Output the (x, y) coordinate of the center of the cell containing the given text.  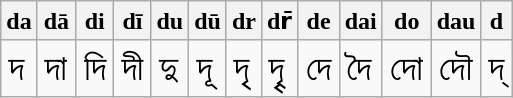
dau (456, 21)
দ্ (496, 68)
দৈ (360, 68)
de (318, 21)
দো (406, 68)
দা (56, 68)
দৃ (244, 68)
দে (318, 68)
দৄ (279, 68)
da (19, 21)
do (406, 21)
দৌ (456, 68)
du (170, 21)
দ (19, 68)
দু (170, 68)
di (95, 21)
dr̄ (279, 21)
dī (132, 21)
দূ (208, 68)
দি (95, 68)
d (496, 21)
dr (244, 21)
dā (56, 21)
dū (208, 21)
dai (360, 21)
দী (132, 68)
